Identify which cell holds the provided text, then report its (X, Y) central coordinate. 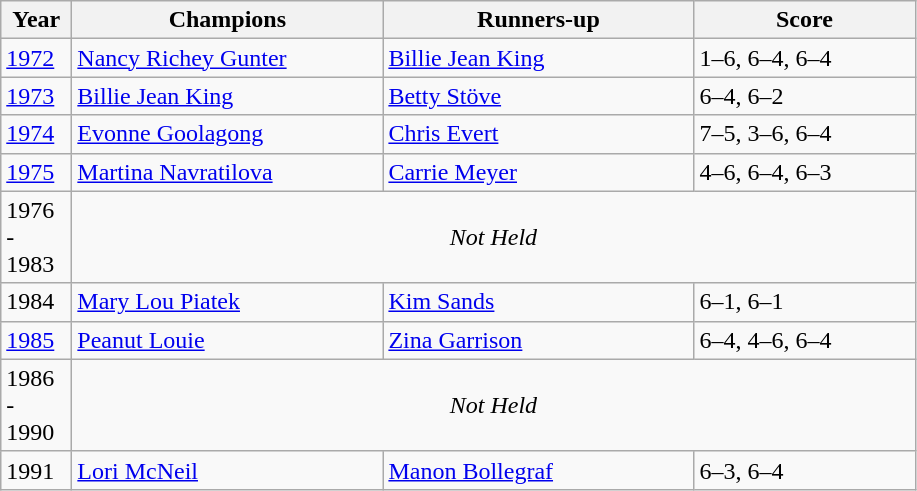
1972 (36, 58)
1986- 1990 (36, 405)
1991 (36, 470)
Champions (228, 20)
Score (804, 20)
1974 (36, 134)
1975 (36, 172)
Betty Stöve (538, 96)
6–1, 6–1 (804, 302)
Kim Sands (538, 302)
Chris Evert (538, 134)
Martina Navratilova (228, 172)
Nancy Richey Gunter (228, 58)
1985 (36, 340)
Year (36, 20)
Carrie Meyer (538, 172)
Peanut Louie (228, 340)
6–3, 6–4 (804, 470)
Manon Bollegraf (538, 470)
1–6, 6–4, 6–4 (804, 58)
6–4, 6–2 (804, 96)
1973 (36, 96)
6–4, 4–6, 6–4 (804, 340)
Zina Garrison (538, 340)
Mary Lou Piatek (228, 302)
1976- 1983 (36, 237)
7–5, 3–6, 6–4 (804, 134)
Lori McNeil (228, 470)
Evonne Goolagong (228, 134)
1984 (36, 302)
4–6, 6–4, 6–3 (804, 172)
Runners-up (538, 20)
